Provide the (X, Y) coordinate of the cell's center where the given text is located.  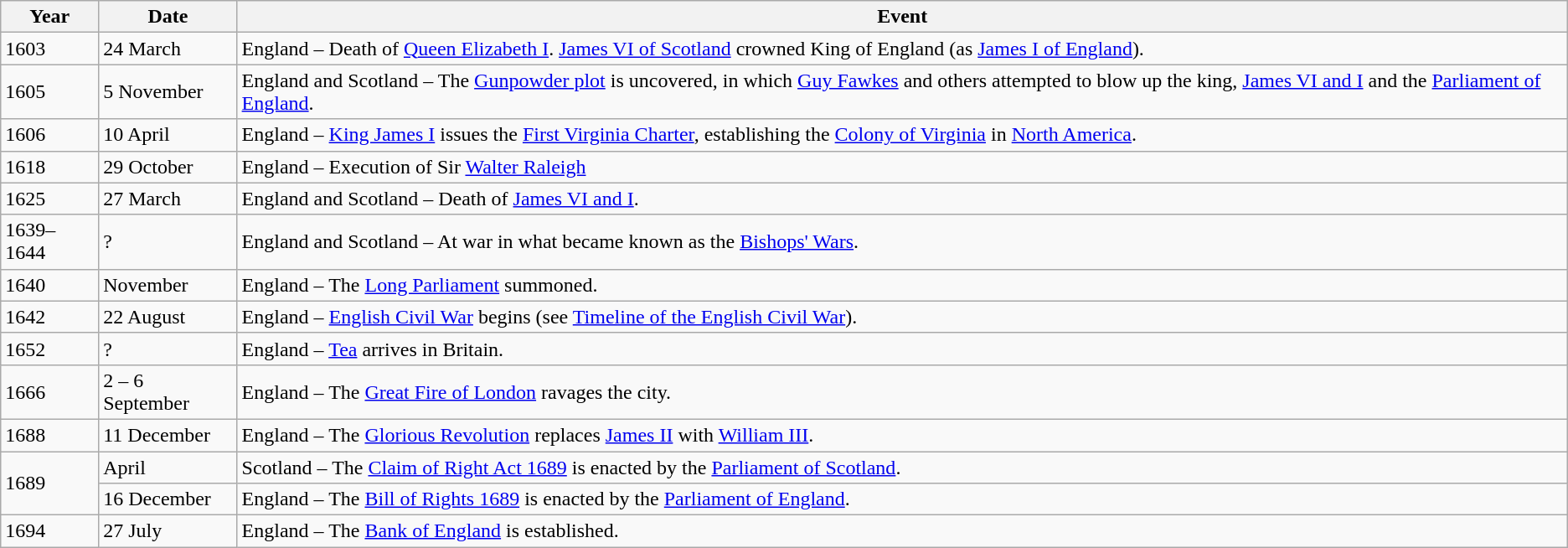
11 December (168, 435)
England – English Civil War begins (see Timeline of the English Civil War). (902, 317)
Year (50, 17)
England – King James I issues the First Virginia Charter, establishing the Colony of Virginia in North America. (902, 135)
2 – 6 September (168, 392)
24 March (168, 49)
29 October (168, 167)
Event (902, 17)
April (168, 467)
16 December (168, 499)
1642 (50, 317)
England – Tea arrives in Britain. (902, 349)
1652 (50, 349)
1606 (50, 135)
10 April (168, 135)
22 August (168, 317)
1688 (50, 435)
1639–1644 (50, 241)
27 July (168, 531)
27 March (168, 199)
5 November (168, 92)
Scotland – The Claim of Right Act 1689 is enacted by the Parliament of Scotland. (902, 467)
England – The Glorious Revolution replaces James II with William III. (902, 435)
1666 (50, 392)
Date (168, 17)
1689 (50, 483)
November (168, 285)
England – The Bill of Rights 1689 is enacted by the Parliament of England. (902, 499)
1603 (50, 49)
1605 (50, 92)
England – The Great Fire of London ravages the city. (902, 392)
England and Scotland – At war in what became known as the Bishops' Wars. (902, 241)
England – The Bank of England is established. (902, 531)
1640 (50, 285)
England – Death of Queen Elizabeth I. James VI of Scotland crowned King of England (as James I of England). (902, 49)
England – The Long Parliament summoned. (902, 285)
1625 (50, 199)
England – Execution of Sir Walter Raleigh (902, 167)
1694 (50, 531)
1618 (50, 167)
England and Scotland – Death of James VI and I. (902, 199)
